Determine the (X, Y) coordinate at the center of the cell enclosing the given text.  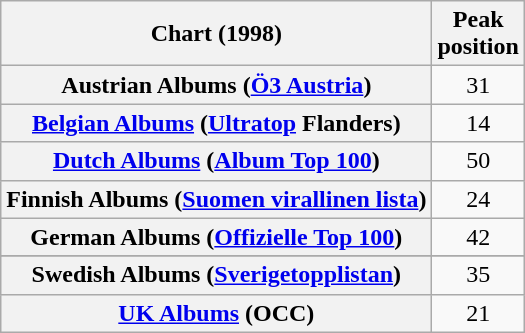
31 (478, 85)
14 (478, 123)
Dutch Albums (Album Top 100) (216, 161)
50 (478, 161)
Belgian Albums (Ultratop Flanders) (216, 123)
Chart (1998) (216, 34)
21 (478, 313)
German Albums (Offizielle Top 100) (216, 237)
Swedish Albums (Sverigetopplistan) (216, 275)
24 (478, 199)
Peakposition (478, 34)
Finnish Albums (Suomen virallinen lista) (216, 199)
42 (478, 237)
35 (478, 275)
Austrian Albums (Ö3 Austria) (216, 85)
UK Albums (OCC) (216, 313)
